From the cell containing the given text, extract its center point as [x, y] coordinate. 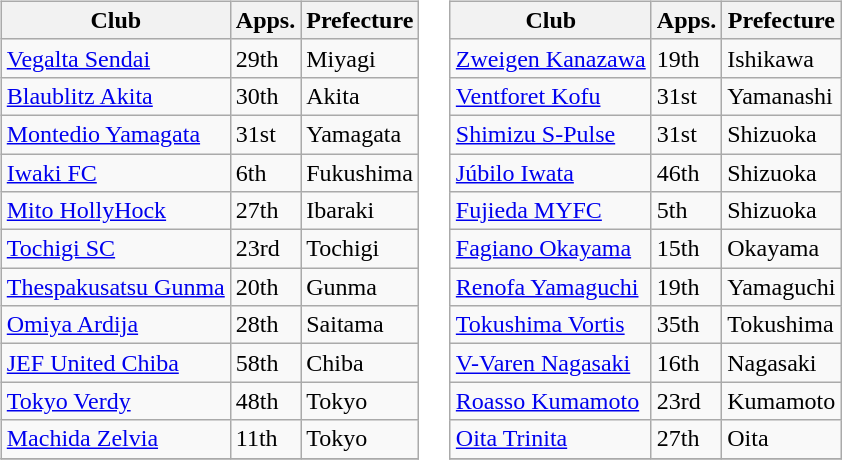
Omiya Ardija [116, 325]
Tochigi [360, 249]
Okayama [782, 249]
Thespakusatsu Gunma [116, 287]
Fagiano Okayama [550, 249]
Yamaguchi [782, 287]
29th [265, 58]
20th [265, 287]
Oita [782, 439]
Akita [360, 96]
30th [265, 96]
Yamagata [360, 134]
Tokushima [782, 325]
Montedio Yamagata [116, 134]
Saitama [360, 325]
Nagasaki [782, 363]
Mito HollyHock [116, 211]
Shimizu S-Pulse [550, 134]
Tochigi SC [116, 249]
Blaublitz Akita [116, 96]
Fujieda MYFC [550, 211]
35th [686, 325]
Yamanashi [782, 96]
16th [686, 363]
Fukushima [360, 173]
Miyagi [360, 58]
Machida Zelvia [116, 439]
58th [265, 363]
Zweigen Kanazawa [550, 58]
6th [265, 173]
Tokushima Vortis [550, 325]
Oita Trinita [550, 439]
Roasso Kumamoto [550, 401]
48th [265, 401]
Iwaki FC [116, 173]
5th [686, 211]
Júbilo Iwata [550, 173]
V-Varen Nagasaki [550, 363]
Vegalta Sendai [116, 58]
JEF United Chiba [116, 363]
Renofa Yamaguchi [550, 287]
Chiba [360, 363]
Tokyo Verdy [116, 401]
Gunma [360, 287]
Ibaraki [360, 211]
28th [265, 325]
15th [686, 249]
46th [686, 173]
Kumamoto [782, 401]
11th [265, 439]
Ishikawa [782, 58]
Ventforet Kofu [550, 96]
